Search for the cell housing the specified text and yield its [x, y] center coordinate. 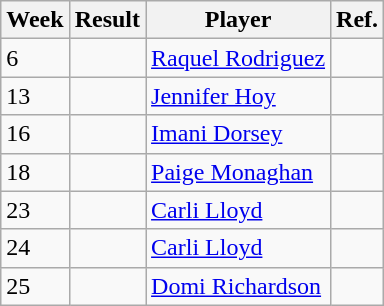
6 [35, 58]
18 [35, 172]
24 [35, 248]
Domi Richardson [238, 286]
Jennifer Hoy [238, 96]
25 [35, 286]
16 [35, 134]
Week [35, 20]
Ref. [358, 20]
Paige Monaghan [238, 172]
Raquel Rodriguez [238, 58]
13 [35, 96]
Imani Dorsey [238, 134]
Player [238, 20]
Result [107, 20]
23 [35, 210]
